Output the (X, Y) coordinate of the center of the cell containing the given text.  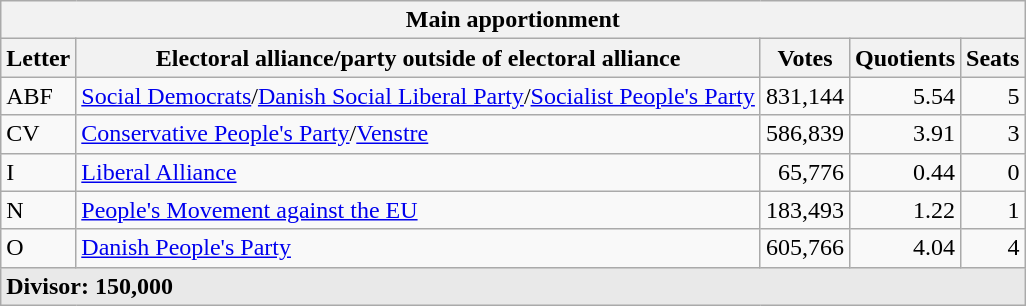
1 (993, 210)
65,776 (804, 172)
O (38, 248)
4.04 (904, 248)
5.54 (904, 96)
Liberal Alliance (418, 172)
N (38, 210)
586,839 (804, 134)
183,493 (804, 210)
3 (993, 134)
Conservative People's Party/Venstre (418, 134)
0 (993, 172)
CV (38, 134)
Social Democrats/Danish Social Liberal Party/Socialist People's Party (418, 96)
Danish People's Party (418, 248)
831,144 (804, 96)
1.22 (904, 210)
5 (993, 96)
Letter (38, 58)
Votes (804, 58)
I (38, 172)
Divisor: 150,000 (513, 286)
0.44 (904, 172)
4 (993, 248)
Seats (993, 58)
People's Movement against the EU (418, 210)
Quotients (904, 58)
Main apportionment (513, 20)
ABF (38, 96)
3.91 (904, 134)
Electoral alliance/party outside of electoral alliance (418, 58)
605,766 (804, 248)
